Capture the cell that displays the provided text and extract its (x, y) central coordinate. 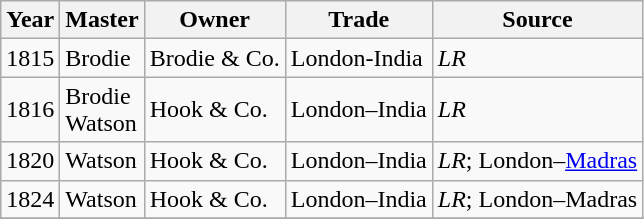
Owner (214, 20)
BrodieWatson (102, 110)
London-India (358, 58)
Master (102, 20)
Trade (358, 20)
Source (537, 20)
1824 (30, 199)
1815 (30, 58)
1816 (30, 110)
Brodie (102, 58)
Year (30, 20)
1820 (30, 161)
Brodie & Co. (214, 58)
